Detect which cell encompasses the target text, then output its (X, Y) center coordinate. 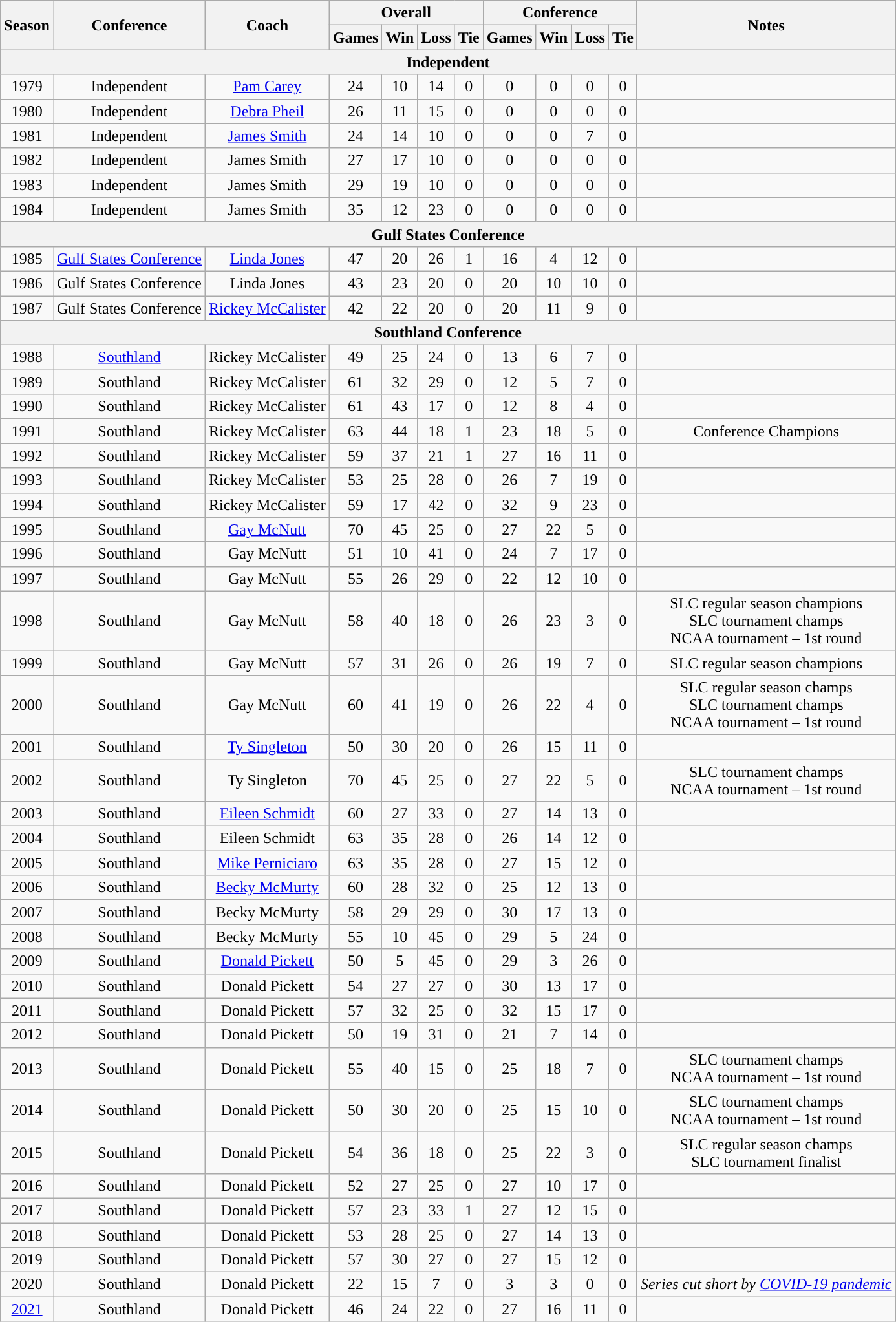
1998 (27, 621)
1989 (27, 382)
Series cut short by COVID-19 pandemic (766, 1285)
1996 (27, 554)
Pam Carey (267, 87)
SLC regular season champions (766, 663)
2001 (27, 747)
2012 (27, 1035)
SLC regular season champsSLC tournament champsNCAA tournament – 1st round (766, 705)
2020 (27, 1285)
37 (400, 456)
1986 (27, 283)
1993 (27, 480)
Conference Champions (766, 431)
2006 (27, 888)
2009 (27, 961)
1988 (27, 357)
1999 (27, 663)
2019 (27, 1260)
2016 (27, 1186)
52 (356, 1186)
47 (356, 259)
Debra Pheil (267, 111)
Mike Perniciaro (267, 863)
2005 (27, 863)
2002 (27, 780)
1995 (27, 529)
SLC regular season championsSLC tournament champsNCAA tournament – 1st round (766, 621)
2000 (27, 705)
2007 (27, 912)
2014 (27, 1111)
Overall (406, 13)
Season (27, 25)
1979 (27, 87)
2010 (27, 986)
SLC regular season champsSLC tournament finalist (766, 1152)
2003 (27, 814)
2008 (27, 937)
1985 (27, 259)
2015 (27, 1152)
Southland Conference (448, 333)
1984 (27, 209)
2011 (27, 1010)
Notes (766, 25)
1982 (27, 160)
1997 (27, 579)
2018 (27, 1235)
Coach (267, 25)
6 (553, 357)
1980 (27, 111)
2004 (27, 838)
1981 (27, 136)
46 (356, 1309)
1991 (27, 431)
1987 (27, 308)
51 (356, 554)
1983 (27, 185)
36 (400, 1152)
44 (400, 431)
2017 (27, 1210)
2013 (27, 1068)
2021 (27, 1309)
1990 (27, 407)
1992 (27, 456)
1994 (27, 505)
49 (356, 357)
8 (553, 407)
